Provide the [X, Y] coordinate of the cell's center where the given text is located.  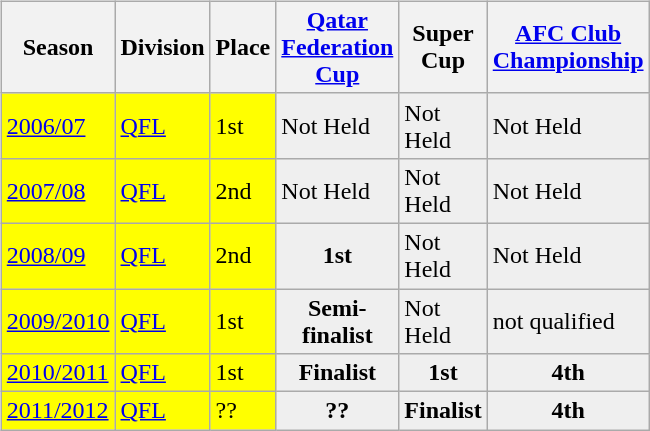
2010/2011 [58, 373]
Semi-finalist [338, 320]
Qatar Federation Cup [338, 47]
Place [243, 47]
Division [162, 47]
2011/2012 [58, 411]
2007/08 [58, 190]
not qualified [568, 320]
2009/2010 [58, 320]
Super Cup [443, 47]
2008/09 [58, 256]
Season [58, 47]
2006/07 [58, 126]
AFC Club Championship [568, 47]
